Capture the cell that displays the provided text and extract its (X, Y) central coordinate. 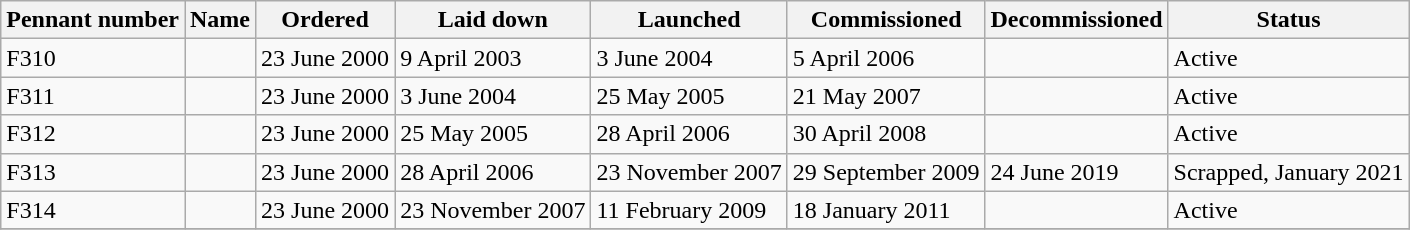
Ordered (326, 20)
24 June 2019 (1076, 172)
30 April 2008 (886, 134)
11 February 2009 (689, 210)
F313 (93, 172)
F314 (93, 210)
18 January 2011 (886, 210)
Scrapped, January 2021 (1288, 172)
Status (1288, 20)
F312 (93, 134)
29 September 2009 (886, 172)
Pennant number (93, 20)
F311 (93, 96)
21 May 2007 (886, 96)
9 April 2003 (493, 58)
F310 (93, 58)
Launched (689, 20)
Name (220, 20)
Decommissioned (1076, 20)
Laid down (493, 20)
5 April 2006 (886, 58)
Commissioned (886, 20)
